Locate the cell with the specified text and output its [X, Y] center coordinate. 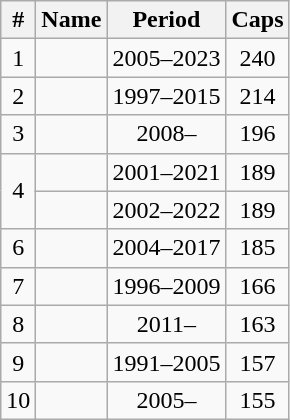
2008– [166, 134]
196 [258, 134]
185 [258, 248]
1 [18, 58]
2004–2017 [166, 248]
2005–2023 [166, 58]
7 [18, 286]
8 [18, 324]
4 [18, 191]
6 [18, 248]
10 [18, 400]
3 [18, 134]
240 [258, 58]
2001–2021 [166, 172]
1997–2015 [166, 96]
2 [18, 96]
155 [258, 400]
1996–2009 [166, 286]
9 [18, 362]
Caps [258, 20]
2005– [166, 400]
Period [166, 20]
214 [258, 96]
157 [258, 362]
2002–2022 [166, 210]
Name [72, 20]
# [18, 20]
163 [258, 324]
166 [258, 286]
2011– [166, 324]
1991–2005 [166, 362]
